Output the [X, Y] coordinate of the center of the cell containing the given text.  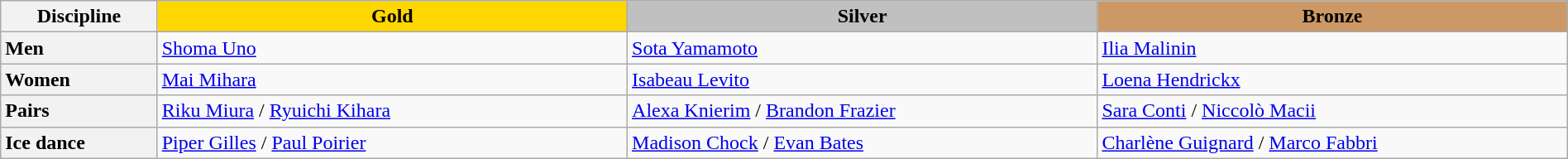
Women [79, 79]
Charlène Guignard / Marco Fabbri [1332, 142]
Sota Yamamoto [863, 48]
Discipline [79, 17]
Loena Hendrickx [1332, 79]
Sara Conti / Niccolò Macii [1332, 111]
Alexa Knierim / Brandon Frazier [863, 111]
Silver [863, 17]
Ice dance [79, 142]
Gold [392, 17]
Pairs [79, 111]
Madison Chock / Evan Bates [863, 142]
Piper Gilles / Paul Poirier [392, 142]
Bronze [1332, 17]
Isabeau Levito [863, 79]
Riku Miura / Ryuichi Kihara [392, 111]
Men [79, 48]
Shoma Uno [392, 48]
Mai Mihara [392, 79]
Ilia Malinin [1332, 48]
